Capture the cell that displays the provided text and extract its (X, Y) central coordinate. 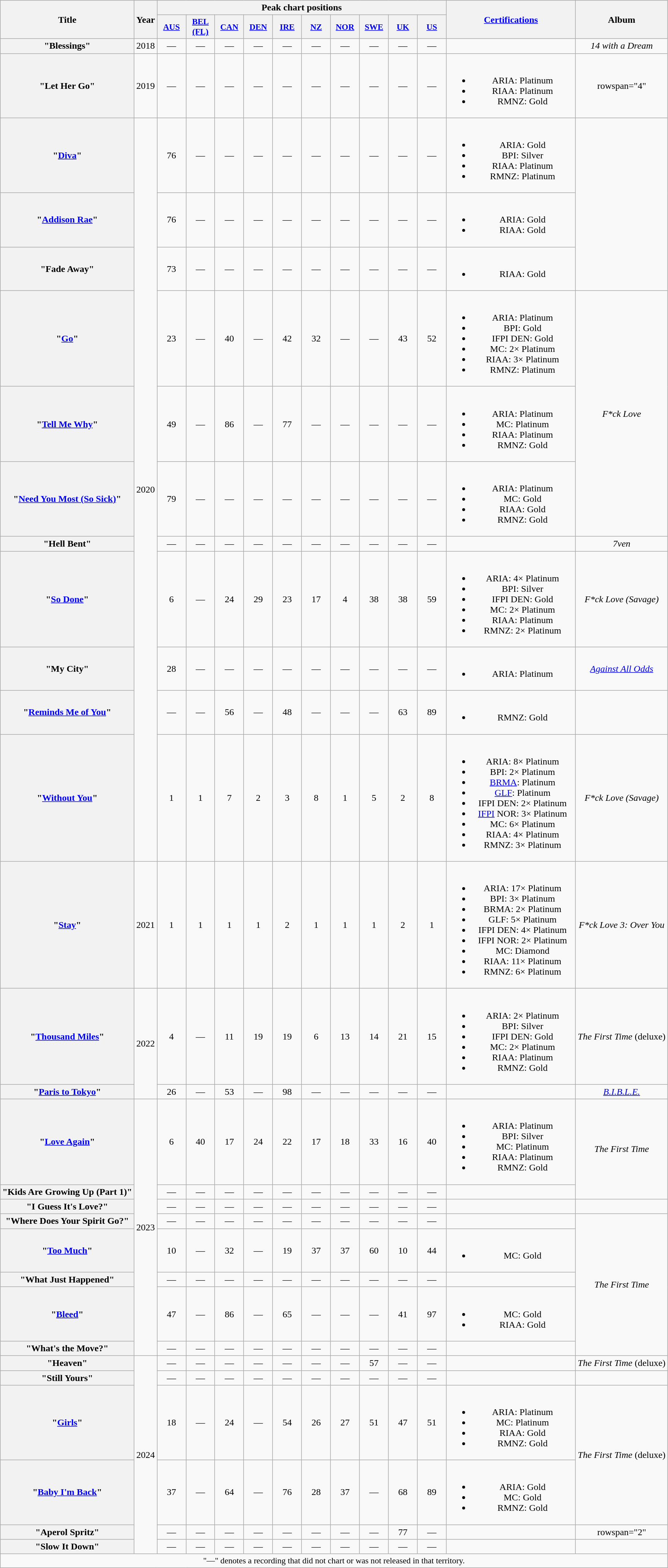
RIAA: Gold (511, 269)
"Aperol Spritz" (67, 1532)
BEL(FL) (201, 27)
14 (374, 1036)
79 (171, 499)
"Slow It Down" (67, 1547)
97 (432, 1314)
98 (287, 1092)
ARIA: 2× PlatinumBPI: SilverIFPI DEN: GoldMC: 2× PlatinumRIAA: PlatinumRMNZ: Gold (511, 1036)
"Tell Me Why" (67, 424)
29 (258, 599)
2018 (146, 46)
"Kids Are Growing Up (Part 1)" (67, 1192)
MC: Gold (511, 1250)
16 (403, 1142)
SWE (374, 27)
"I Guess It's Love?" (67, 1206)
rowspan="4" (622, 86)
NOR (345, 27)
"Hell Bent" (67, 544)
"Need You Most (So Sick)" (67, 499)
"Still Yours" (67, 1378)
"So Done" (67, 599)
Album (622, 19)
42 (287, 338)
"My City" (67, 669)
ARIA: PlatinumRIAA: PlatinumRMNZ: Gold (511, 86)
2022 (146, 1044)
"Where Does Your Spirit Go?" (67, 1221)
UK (403, 27)
"Baby I'm Back" (67, 1493)
7ven (622, 544)
3 (287, 798)
ARIA: PlatinumBPI: GoldIFPI DEN: GoldMC: 2× PlatinumRIAA: 3× PlatinumRMNZ: Platinum (511, 338)
IRE (287, 27)
ARIA: 4× PlatinumBPI: SilverIFPI DEN: GoldMC: 2× PlatinumRIAA: PlatinumRMNZ: 2× Platinum (511, 599)
NZ (316, 27)
F*ck Love (622, 413)
"Let Her Go" (67, 86)
56 (229, 712)
MC: GoldRIAA: Gold (511, 1314)
Year (146, 19)
Against All Odds (622, 669)
"Without You" (67, 798)
48 (287, 712)
"Stay" (67, 925)
60 (374, 1250)
"Thousand Miles" (67, 1036)
B.I.B.L.E. (622, 1092)
Peak chart positions (302, 8)
73 (171, 269)
11 (229, 1036)
"Heaven" (67, 1363)
59 (432, 599)
"Reminds Me of You" (67, 712)
43 (403, 338)
ARIA: GoldRIAA: Gold (511, 220)
44 (432, 1250)
ARIA: GoldBPI: SilverRIAA: PlatinumRMNZ: Platinum (511, 155)
"Too Much" (67, 1250)
"Love Again" (67, 1142)
49 (171, 424)
2019 (146, 86)
57 (374, 1363)
"What Just Happened" (67, 1279)
41 (403, 1314)
27 (345, 1423)
RMNZ: Gold (511, 712)
21 (403, 1036)
13 (345, 1036)
5 (374, 798)
rowspan="2" (622, 1532)
AUS (171, 27)
Title (67, 19)
F*ck Love 3: Over You (622, 925)
ARIA: PlatinumMC: GoldRIAA: GoldRMNZ: Gold (511, 499)
"Go" (67, 338)
52 (432, 338)
"Blessings" (67, 46)
7 (229, 798)
63 (403, 712)
"Fade Away" (67, 269)
"Bleed" (67, 1314)
ARIA: PlatinumBPI: SilverMC: PlatinumRIAA: PlatinumRMNZ: Gold (511, 1142)
"—" denotes a recording that did not chart or was not released in that territory. (334, 1561)
"Addison Rae" (67, 220)
ARIA: PlatinumMC: PlatinumRIAA: GoldRMNZ: Gold (511, 1423)
54 (287, 1423)
2023 (146, 1227)
CAN (229, 27)
"Paris to Tokyo" (67, 1092)
2021 (146, 925)
64 (229, 1493)
65 (287, 1314)
33 (374, 1142)
Certifications (511, 19)
"Girls" (67, 1423)
DEN (258, 27)
US (432, 27)
53 (229, 1092)
ARIA: PlatinumMC: PlatinumRIAA: PlatinumRMNZ: Gold (511, 424)
2024 (146, 1455)
68 (403, 1493)
ARIA: GoldMC: GoldRMNZ: Gold (511, 1493)
ARIA: Platinum (511, 669)
15 (432, 1036)
2020 (146, 490)
"What's the Move?" (67, 1348)
14 with a Dream (622, 46)
22 (287, 1142)
"Diva" (67, 155)
